Scan for the cell matching the given text and deliver its (X, Y) coordinate at center. 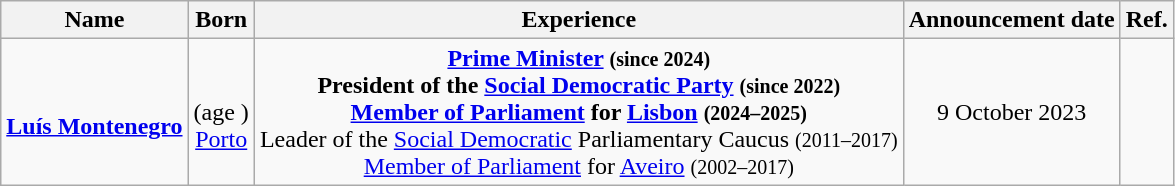
Luís Montenegro (94, 112)
Announcement date (1012, 20)
(age )Porto (221, 112)
9 October 2023 (1012, 112)
Name (94, 20)
Born (221, 20)
Ref. (1146, 20)
Experience (578, 20)
